Output the (X, Y) coordinate of the center of the cell containing the given text.  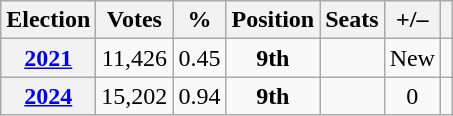
0.94 (200, 96)
+/– (412, 20)
% (200, 20)
2024 (48, 96)
New (412, 58)
0.45 (200, 58)
0 (412, 96)
2021 (48, 58)
Seats (352, 20)
11,426 (134, 58)
Votes (134, 20)
Election (48, 20)
15,202 (134, 96)
Position (273, 20)
